For the text-containing cell, return its midpoint in [X, Y] coordinate format. 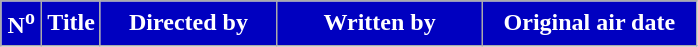
Original air date [590, 24]
Written by [379, 24]
No [22, 24]
Title [72, 24]
Directed by [188, 24]
